Find where the given text appears and provide that cell's center as (X, Y) coordinate. 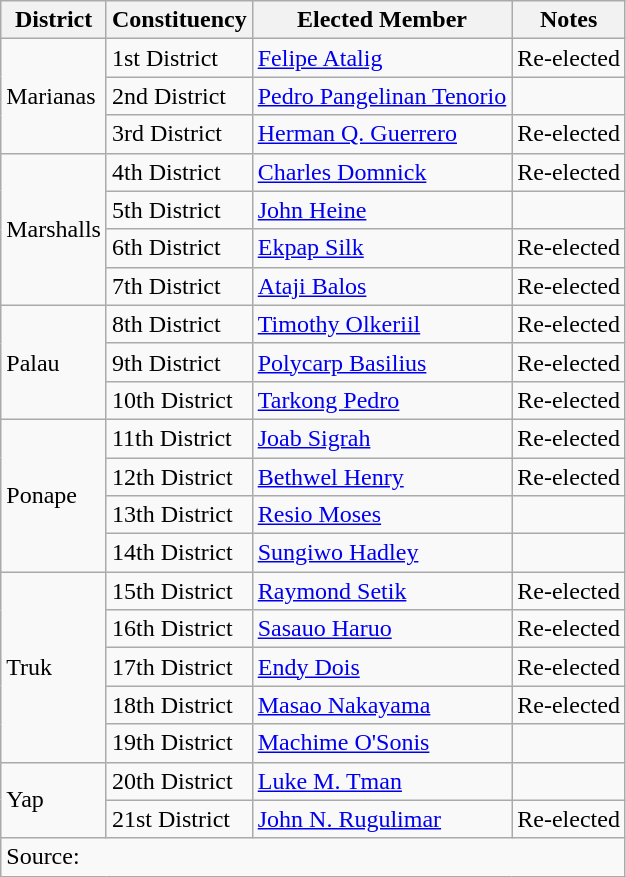
District (54, 20)
7th District (179, 286)
Endy Dois (382, 667)
14th District (179, 553)
6th District (179, 248)
Masao Nakayama (382, 705)
21st District (179, 819)
11th District (179, 438)
18th District (179, 705)
Ponape (54, 495)
15th District (179, 591)
Resio Moses (382, 515)
Tarkong Pedro (382, 400)
Joab Sigrah (382, 438)
Bethwel Henry (382, 477)
Notes (569, 20)
16th District (179, 629)
5th District (179, 210)
Elected Member (382, 20)
4th District (179, 172)
Constituency (179, 20)
20th District (179, 781)
Truk (54, 667)
12th District (179, 477)
Yap (54, 800)
Pedro Pangelinan Tenorio (382, 96)
3rd District (179, 134)
Palau (54, 362)
17th District (179, 667)
Herman Q. Guerrero (382, 134)
13th District (179, 515)
19th District (179, 743)
Felipe Atalig (382, 58)
Sasauo Haruo (382, 629)
Marshalls (54, 229)
Source: (314, 857)
Charles Domnick (382, 172)
Raymond Setik (382, 591)
10th District (179, 400)
Timothy Olkeriil (382, 324)
Luke M. Tman (382, 781)
Sungiwo Hadley (382, 553)
John N. Rugulimar (382, 819)
Ekpap Silk (382, 248)
1st District (179, 58)
Machime O'Sonis (382, 743)
8th District (179, 324)
2nd District (179, 96)
Polycarp Basilius (382, 362)
9th District (179, 362)
John Heine (382, 210)
Ataji Balos (382, 286)
Marianas (54, 96)
